Return the (x, y) coordinate for the center point of the cell that contains the specified text.  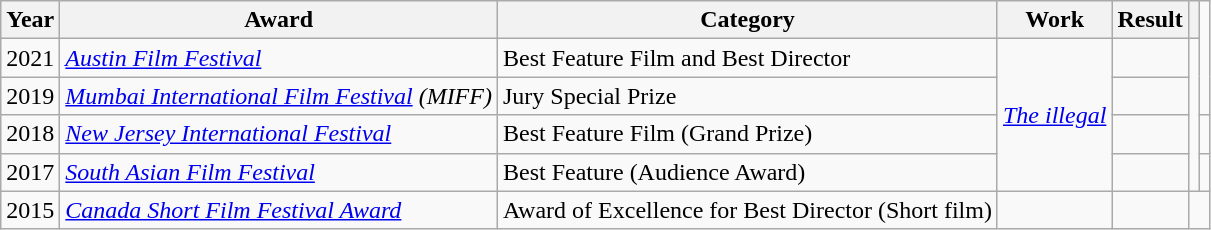
Mumbai International Film Festival (MIFF) (279, 96)
Best Feature Film and Best Director (747, 58)
Category (747, 20)
Jury Special Prize (747, 96)
2019 (30, 96)
Best Feature (Audience Award) (747, 172)
Year (30, 20)
New Jersey International Festival (279, 134)
Award (279, 20)
2015 (30, 210)
Austin Film Festival (279, 58)
2021 (30, 58)
2017 (30, 172)
Award of Excellence for Best Director (Short film) (747, 210)
Best Feature Film (Grand Prize) (747, 134)
Work (1054, 20)
2018 (30, 134)
South Asian Film Festival (279, 172)
The illegal (1054, 115)
Canada Short Film Festival Award (279, 210)
Result (1150, 20)
